Determine the (X, Y) coordinate at the center of the cell enclosing the given text.  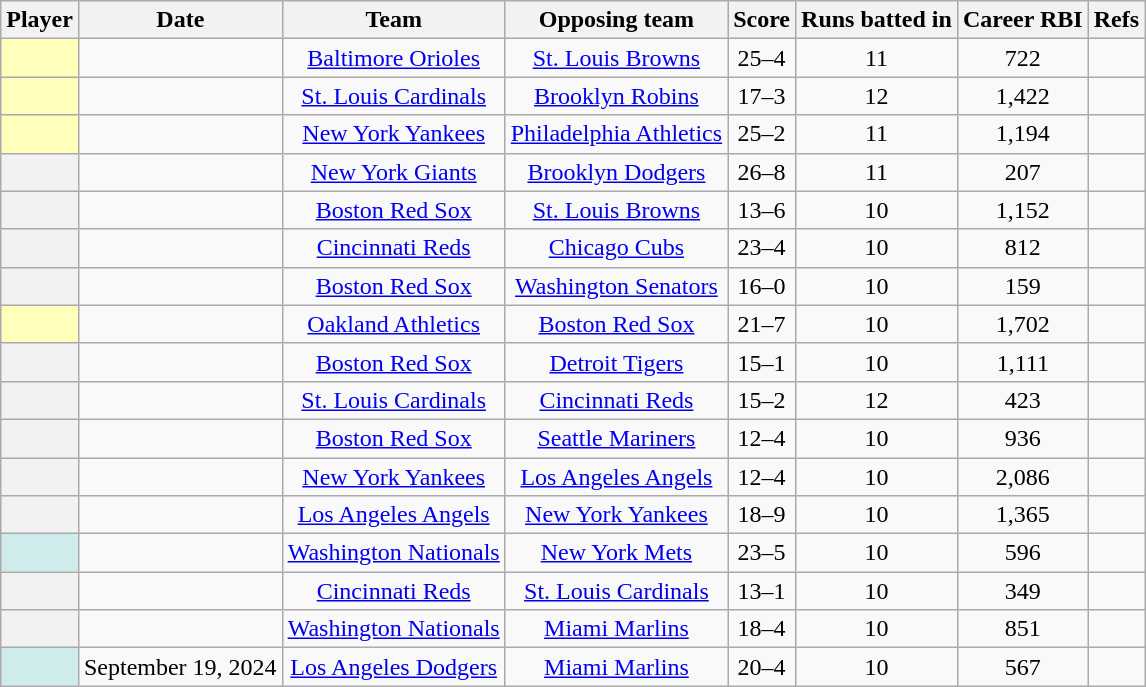
Detroit Tigers (616, 362)
Team (394, 20)
Brooklyn Dodgers (616, 172)
13–1 (762, 591)
15–1 (762, 362)
Seattle Mariners (616, 438)
159 (1022, 286)
Career RBI (1022, 20)
812 (1022, 248)
New York Giants (394, 172)
423 (1022, 400)
21–7 (762, 324)
18–9 (762, 515)
1,365 (1022, 515)
17–3 (762, 96)
1,111 (1022, 362)
851 (1022, 629)
207 (1022, 172)
18–4 (762, 629)
Date (180, 20)
13–6 (762, 210)
Brooklyn Robins (616, 96)
Philadelphia Athletics (616, 134)
15–2 (762, 400)
16–0 (762, 286)
349 (1022, 591)
Chicago Cubs (616, 248)
936 (1022, 438)
September 19, 2024 (180, 667)
Washington Senators (616, 286)
596 (1022, 553)
1,194 (1022, 134)
1,422 (1022, 96)
23–5 (762, 553)
Baltimore Orioles (394, 58)
20–4 (762, 667)
722 (1022, 58)
Opposing team (616, 20)
26–8 (762, 172)
25–4 (762, 58)
2,086 (1022, 477)
567 (1022, 667)
Player (40, 20)
Los Angeles Dodgers (394, 667)
1,152 (1022, 210)
1,702 (1022, 324)
Runs batted in (877, 20)
Oakland Athletics (394, 324)
New York Mets (616, 553)
25–2 (762, 134)
23–4 (762, 248)
Refs (1116, 20)
Score (762, 20)
